From the cell containing the given text, extract its center point as (x, y) coordinate. 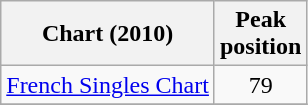
Peakposition (260, 34)
79 (260, 85)
French Singles Chart (108, 85)
Chart (2010) (108, 34)
